Pinpoint the cell where the given text exists, returning its [X, Y] midpoint coordinate. 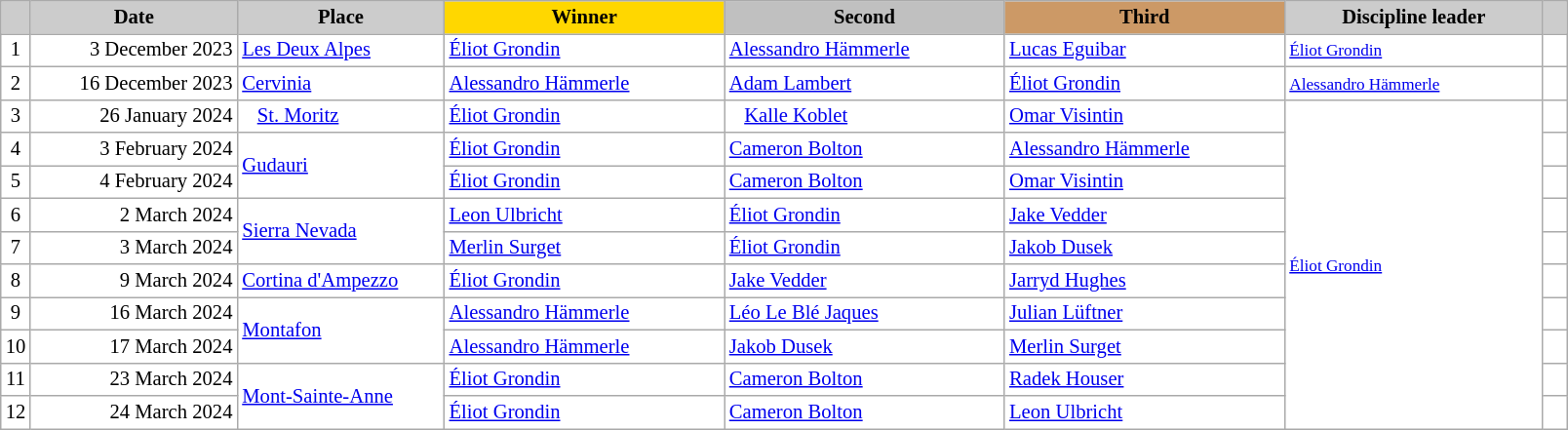
Discipline leader [1414, 17]
Jarryd Hughes [1145, 280]
Date [134, 17]
3 December 2023 [134, 50]
Winner [585, 17]
Place [340, 17]
24 March 2024 [134, 412]
26 January 2024 [134, 116]
Gudauri [340, 166]
Sierra Nevada [340, 231]
Third [1145, 17]
Cortina d'Ampezzo [340, 280]
2 March 2024 [134, 215]
Second [864, 17]
4 February 2024 [134, 181]
12 [16, 412]
2 [16, 83]
9 [16, 313]
6 [16, 215]
3 February 2024 [134, 149]
Radek Houser [1145, 379]
Adam Lambert [864, 83]
Les Deux Alpes [340, 50]
Montafon [340, 330]
Cervinia [340, 83]
3 March 2024 [134, 248]
Julian Lüftner [1145, 313]
4 [16, 149]
3 [16, 116]
5 [16, 181]
9 March 2024 [134, 280]
Kalle Koblet [864, 116]
St. Moritz [340, 116]
10 [16, 346]
8 [16, 280]
16 March 2024 [134, 313]
17 March 2024 [134, 346]
16 December 2023 [134, 83]
11 [16, 379]
Mont-Sainte-Anne [340, 396]
23 March 2024 [134, 379]
Léo Le Blé Jaques [864, 313]
7 [16, 248]
Lucas Eguibar [1145, 50]
1 [16, 50]
